Extract the (x, y) coordinate from the center of the cell holding the provided text.  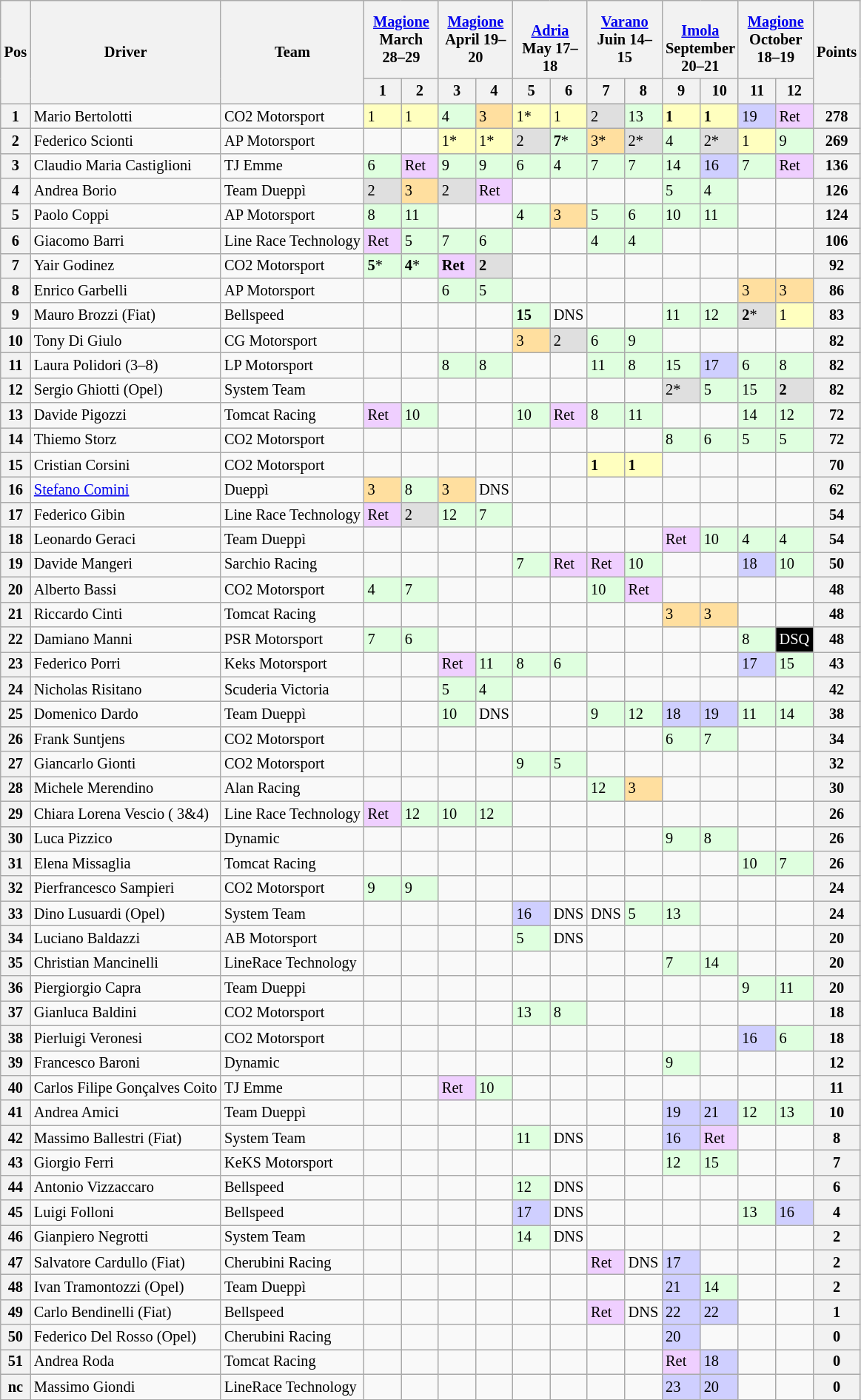
51 (16, 1362)
CG Motorsport (292, 341)
92 (837, 266)
Massimo Giondi (126, 1387)
Gianluca Baldini (126, 1013)
Alberto Bassi (126, 589)
49 (16, 1312)
28 (16, 788)
Luca Pizzico (126, 839)
Carlo Bendinelli (Fiat) (126, 1312)
Davide Pigozzi (126, 415)
31 (16, 863)
4* (420, 266)
45 (16, 1213)
44 (16, 1188)
Mario Bertolotti (126, 116)
Dueppì (292, 489)
124 (837, 215)
Piergiorgio Capra (126, 988)
VaranoJuin 14–15 (625, 39)
Enrico Garbelli (126, 290)
Team Dueppi (292, 988)
5* (383, 266)
83 (837, 315)
126 (837, 191)
27 (16, 764)
Domenico Dardo (126, 714)
KeKS Motorsport (292, 1162)
Giacomo Barri (126, 241)
Stefano Comini (126, 489)
Dino Lusuardi (Opel) (126, 914)
Francesco Baroni (126, 1063)
Salvatore Cardullo (Fiat) (126, 1262)
Pierfrancesco Sampieri (126, 888)
Claudio Maria Castiglioni (126, 166)
Scuderia Victoria (292, 689)
DSQ (794, 639)
29 (16, 814)
Massimo Ballestri (Fiat) (126, 1138)
Cristian Corsini (126, 465)
Federico Del Rosso (Opel) (126, 1337)
136 (837, 166)
106 (837, 241)
Sarchio Racing (292, 564)
Paolo Coppi (126, 215)
36 (16, 988)
PSR Motorsport (292, 639)
Thiemo Storz (126, 440)
Giancarlo Gionti (126, 764)
MagioneOctober 18–19 (776, 39)
Driver (126, 52)
7* (569, 141)
LP Motorsport (292, 365)
278 (837, 116)
Keks Motorsport (292, 664)
Giorgio Ferri (126, 1162)
Gianpiero Negrotti (126, 1237)
Points (837, 52)
Riccardo Cinti (126, 614)
Carlos Filipe Gonçalves Coito (126, 1088)
70 (837, 465)
AdriaMay 17–18 (551, 39)
35 (16, 963)
Tony Di Giulo (126, 341)
Andrea Borio (126, 191)
nc (16, 1387)
Federico Scionti (126, 141)
3* (606, 141)
Christian Mancinelli (126, 963)
Frank Suntjens (126, 739)
62 (837, 489)
40 (16, 1088)
ImolaSeptember 20–21 (700, 39)
41 (16, 1113)
Team (292, 52)
Damiano Manni (126, 639)
Yair Godinez (126, 266)
Ivan Tramontozzi (Opel) (126, 1287)
33 (16, 914)
AB Motorsport (292, 938)
Antonio Vizzaccaro (126, 1188)
Andrea Roda (126, 1362)
86 (837, 290)
37 (16, 1013)
Davide Mangeri (126, 564)
Federico Porri (126, 664)
Federico Gibin (126, 515)
39 (16, 1063)
MagioneApril 19–20 (475, 39)
Sergio Ghiotti (Opel) (126, 390)
Mauro Brozzi (Fiat) (126, 315)
25 (16, 714)
Elena Missaglia (126, 863)
Michele Merendino (126, 788)
Laura Polidori (3–8) (126, 365)
Luciano Baldazzi (126, 938)
269 (837, 141)
Nicholas Risitano (126, 689)
47 (16, 1262)
Chiara Lorena Vescio ( 3&4) (126, 814)
MagioneMarch 28–29 (401, 39)
Luigi Folloni (126, 1213)
Leonardo Geraci (126, 540)
Andrea Amici (126, 1113)
Alan Racing (292, 788)
Pos (16, 52)
46 (16, 1237)
Pierluigi Veronesi (126, 1038)
